Locate the cell with the specified text and output its [x, y] center coordinate. 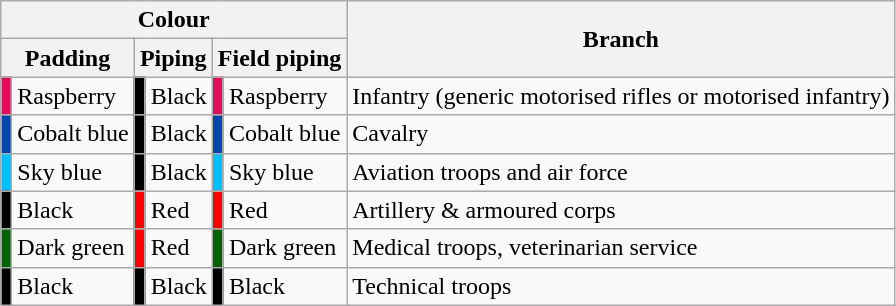
Medical troops, veterinarian service [621, 248]
Branch [621, 39]
Padding [68, 58]
Aviation troops and air force [621, 172]
Field piping [279, 58]
Piping [173, 58]
Artillery & armoured corps [621, 210]
Cavalry [621, 134]
Technical troops [621, 286]
Colour [174, 20]
Infantry (generic motorised rifles or motorised infantry) [621, 96]
